Return the (X, Y) coordinate for the center point of the cell that contains the specified text.  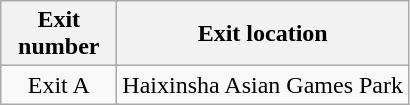
Exit location (263, 34)
Exit A (59, 85)
Exit number (59, 34)
Haixinsha Asian Games Park (263, 85)
